Pinpoint the cell where the given text exists, returning its [X, Y] midpoint coordinate. 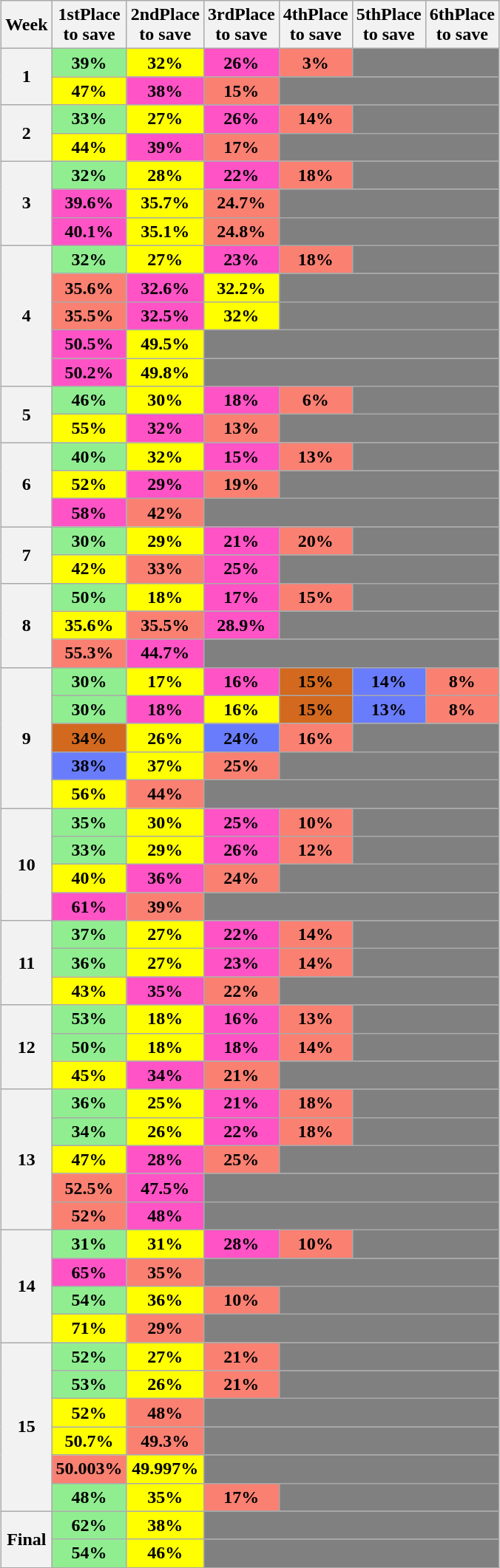
Week [27, 25]
35.1% [165, 231]
47.5% [165, 1187]
56% [89, 794]
32.2% [241, 287]
24.8% [241, 231]
9 [27, 737]
55.3% [89, 653]
13 [27, 1159]
6 [27, 485]
50.003% [89, 1469]
5thPlaceto save [389, 25]
20% [315, 541]
3rdPlaceto save [241, 25]
50.7% [89, 1441]
4 [27, 316]
3 [27, 203]
1 [27, 77]
2 [27, 133]
8 [27, 625]
32.5% [165, 316]
49.8% [165, 372]
65% [89, 1272]
58% [89, 513]
5 [27, 415]
14 [27, 1286]
12% [315, 851]
19% [241, 485]
49.3% [165, 1441]
6thPlaceto save [462, 25]
45% [89, 1075]
71% [89, 1329]
55% [89, 429]
50.5% [89, 344]
32.6% [165, 287]
10 [27, 865]
1stPlaceto save [89, 25]
50.2% [89, 372]
62% [89, 1525]
44.7% [165, 653]
24.7% [241, 203]
15 [27, 1427]
49.5% [165, 344]
39.6% [89, 203]
7 [27, 555]
6% [315, 400]
28.9% [241, 625]
52.5% [89, 1187]
11 [27, 963]
3% [315, 63]
40.1% [89, 231]
2ndPlaceto save [165, 25]
Final [27, 1539]
4thPlaceto save [315, 25]
12 [27, 1047]
43% [89, 991]
49.997% [165, 1469]
61% [89, 907]
35.7% [165, 203]
